Scan for the cell matching the given text and deliver its (x, y) coordinate at center. 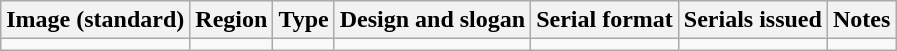
Serial format (605, 20)
Image (standard) (96, 20)
Type (304, 20)
Region (232, 20)
Serials issued (752, 20)
Design and slogan (432, 20)
Notes (861, 20)
